Identify which cell holds the provided text, then report its (X, Y) central coordinate. 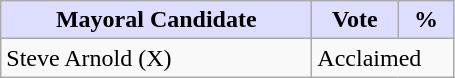
Steve Arnold (X) (156, 58)
Acclaimed (383, 58)
% (426, 20)
Vote (355, 20)
Mayoral Candidate (156, 20)
